From the cell containing the given text, extract its center point as [x, y] coordinate. 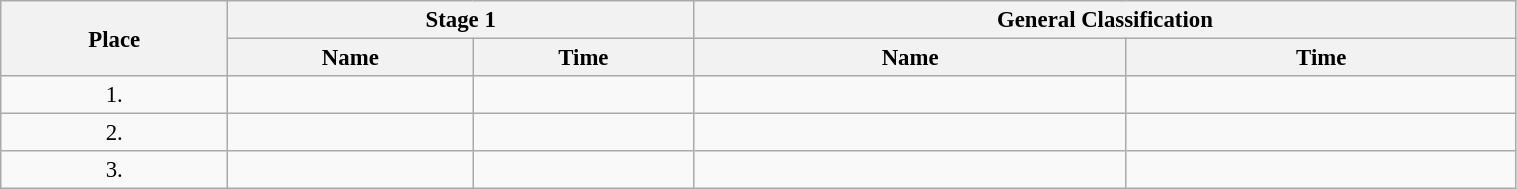
3. [114, 170]
2. [114, 133]
1. [114, 95]
Place [114, 38]
Stage 1 [461, 20]
General Classification [1105, 20]
